Scan for the cell matching the given text and deliver its [x, y] coordinate at center. 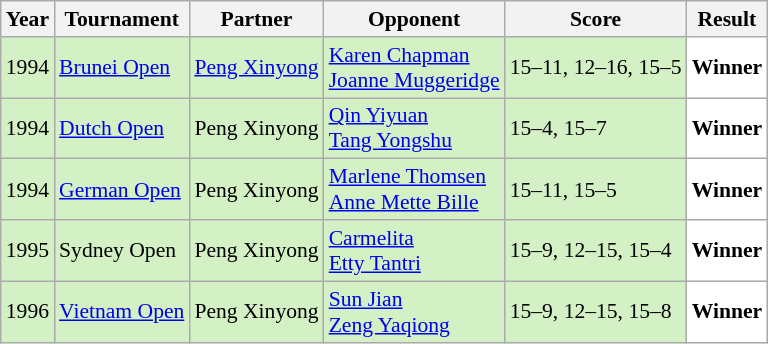
15–9, 12–15, 15–4 [596, 250]
1996 [28, 312]
Dutch Open [122, 128]
Sun Jian Zeng Yaqiong [414, 312]
Score [596, 19]
15–11, 12–16, 15–5 [596, 68]
Karen Chapman Joanne Muggeridge [414, 68]
Brunei Open [122, 68]
Opponent [414, 19]
15–4, 15–7 [596, 128]
Year [28, 19]
Marlene Thomsen Anne Mette Bille [414, 190]
Tournament [122, 19]
15–11, 15–5 [596, 190]
1995 [28, 250]
Carmelita Etty Tantri [414, 250]
Result [728, 19]
Vietnam Open [122, 312]
Sydney Open [122, 250]
15–9, 12–15, 15–8 [596, 312]
German Open [122, 190]
Qin Yiyuan Tang Yongshu [414, 128]
Partner [256, 19]
